Provide the (x, y) coordinate of the cell's center where the given text is located.  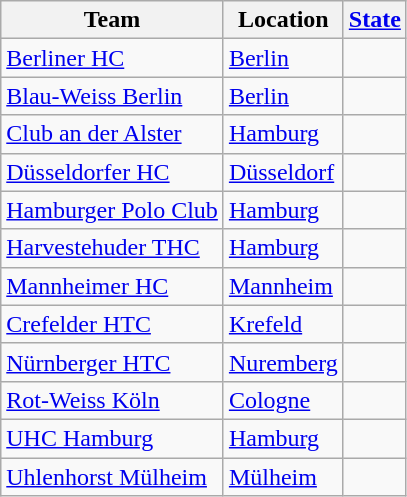
Crefelder HTC (112, 324)
Düsseldorf (283, 172)
Club an der Alster (112, 134)
Team (112, 20)
Berliner HC (112, 58)
State (374, 20)
Mannheim (283, 286)
UHC Hamburg (112, 438)
Uhlenhorst Mülheim (112, 477)
Harvestehuder THC (112, 248)
Düsseldorfer HC (112, 172)
Hamburger Polo Club (112, 210)
Mannheimer HC (112, 286)
Location (283, 20)
Cologne (283, 400)
Blau-Weiss Berlin (112, 96)
Nürnberger HTC (112, 362)
Rot-Weiss Köln (112, 400)
Krefeld (283, 324)
Nuremberg (283, 362)
Mülheim (283, 477)
